Identify which cell holds the provided text, then report its (X, Y) central coordinate. 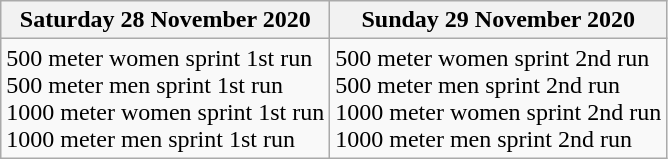
500 meter women sprint 1st run 500 meter men sprint 1st run 1000 meter women sprint 1st run 1000 meter men sprint 1st run (166, 98)
Saturday 28 November 2020 (166, 20)
Sunday 29 November 2020 (498, 20)
500 meter women sprint 2nd run 500 meter men sprint 2nd run 1000 meter women sprint 2nd run 1000 meter men sprint 2nd run (498, 98)
